Detect which cell encompasses the target text, then output its [X, Y] center coordinate. 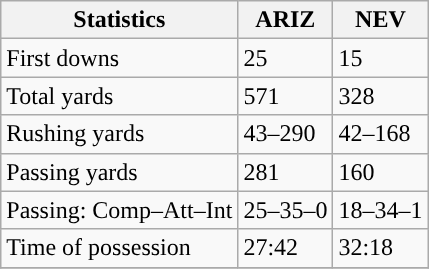
Rushing yards [120, 134]
43–290 [286, 134]
571 [286, 96]
42–168 [380, 134]
Passing yards [120, 172]
25 [286, 58]
First downs [120, 58]
Total yards [120, 96]
NEV [380, 20]
Passing: Comp–Att–Int [120, 210]
Statistics [120, 20]
25–35–0 [286, 210]
32:18 [380, 248]
Time of possession [120, 248]
ARIZ [286, 20]
328 [380, 96]
281 [286, 172]
27:42 [286, 248]
160 [380, 172]
18–34–1 [380, 210]
15 [380, 58]
